Return the (X, Y) coordinate for the center point of the cell that contains the specified text.  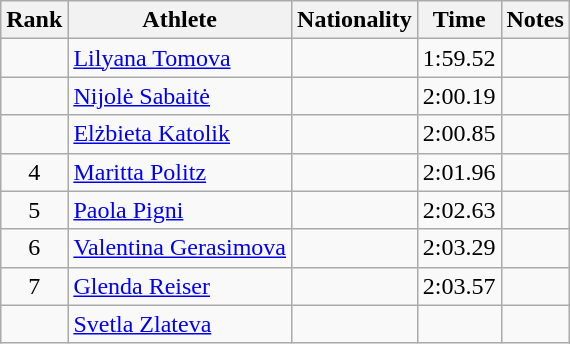
Svetla Zlateva (180, 324)
2:03.29 (459, 248)
Maritta Politz (180, 172)
5 (34, 210)
2:01.96 (459, 172)
2:00.85 (459, 134)
Glenda Reiser (180, 286)
6 (34, 248)
7 (34, 286)
2:00.19 (459, 96)
Nationality (355, 20)
Nijolė Sabaitė (180, 96)
Valentina Gerasimova (180, 248)
2:03.57 (459, 286)
Time (459, 20)
4 (34, 172)
Elżbieta Katolik (180, 134)
Lilyana Tomova (180, 58)
Notes (535, 20)
Rank (34, 20)
2:02.63 (459, 210)
1:59.52 (459, 58)
Athlete (180, 20)
Paola Pigni (180, 210)
